Output the [X, Y] coordinate of the center of the cell containing the given text.  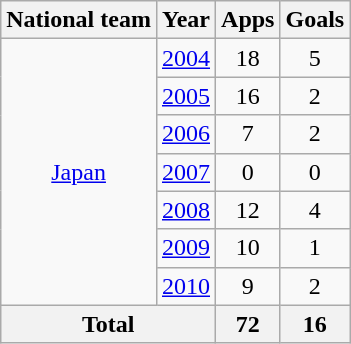
12 [248, 210]
2009 [186, 248]
2005 [186, 96]
2010 [186, 286]
7 [248, 134]
2004 [186, 58]
National team [79, 20]
72 [248, 324]
2008 [186, 210]
2007 [186, 172]
10 [248, 248]
18 [248, 58]
5 [315, 58]
Year [186, 20]
1 [315, 248]
9 [248, 286]
Japan [79, 172]
4 [315, 210]
Total [108, 324]
Apps [248, 20]
2006 [186, 134]
Goals [315, 20]
